Return the [x, y] coordinate for the center point of the cell that contains the specified text.  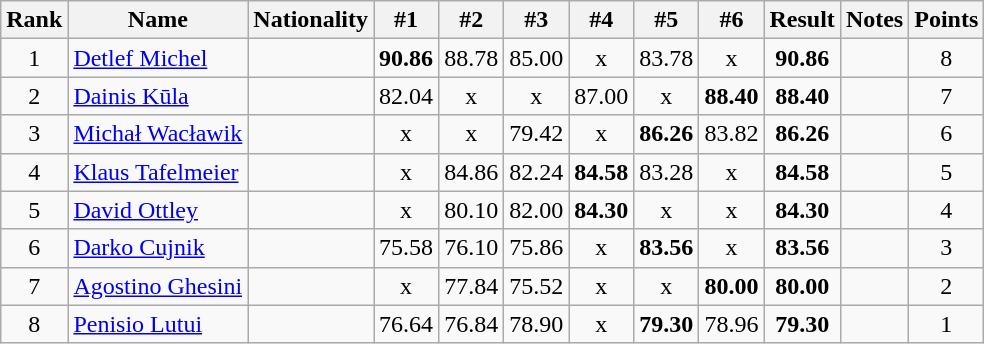
78.96 [732, 324]
#6 [732, 20]
75.52 [536, 286]
82.00 [536, 210]
David Ottley [158, 210]
#4 [602, 20]
Michał Wacławik [158, 134]
79.42 [536, 134]
#3 [536, 20]
82.04 [406, 96]
#5 [666, 20]
83.78 [666, 58]
Nationality [311, 20]
76.64 [406, 324]
Darko Cujnik [158, 248]
85.00 [536, 58]
83.28 [666, 172]
77.84 [472, 286]
#1 [406, 20]
#2 [472, 20]
Notes [874, 20]
Dainis Kūla [158, 96]
84.86 [472, 172]
88.78 [472, 58]
Name [158, 20]
Detlef Michel [158, 58]
78.90 [536, 324]
Penisio Lutui [158, 324]
75.58 [406, 248]
76.84 [472, 324]
76.10 [472, 248]
Klaus Tafelmeier [158, 172]
80.10 [472, 210]
87.00 [602, 96]
83.82 [732, 134]
82.24 [536, 172]
Result [802, 20]
Agostino Ghesini [158, 286]
Rank [34, 20]
Points [946, 20]
75.86 [536, 248]
